Scan for the cell matching the given text and deliver its (x, y) coordinate at center. 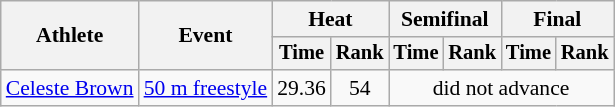
Event (206, 36)
50 m freestyle (206, 88)
Athlete (70, 36)
Semifinal (444, 19)
Celeste Brown (70, 88)
29.36 (302, 88)
did not advance (500, 88)
Heat (330, 19)
Final (557, 19)
54 (360, 88)
